Identify which cell holds the provided text, then report its [x, y] central coordinate. 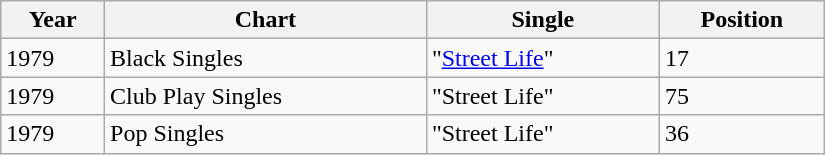
Black Singles [266, 58]
36 [742, 134]
Single [542, 20]
17 [742, 58]
Year [53, 20]
Club Play Singles [266, 96]
Chart [266, 20]
75 [742, 96]
Position [742, 20]
Pop Singles [266, 134]
